Output the [X, Y] coordinate of the center of the cell containing the given text.  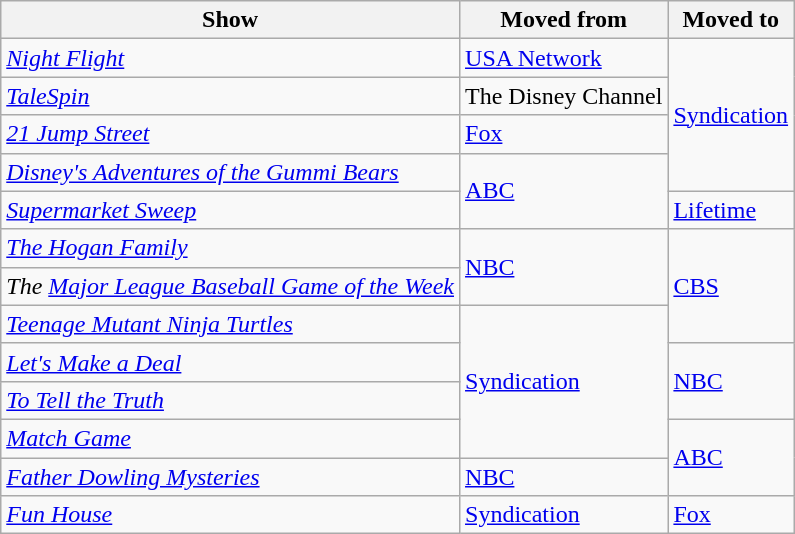
TaleSpin [230, 96]
Father Dowling Mysteries [230, 477]
Moved to [731, 20]
The Major League Baseball Game of the Week [230, 286]
To Tell the Truth [230, 400]
Teenage Mutant Ninja Turtles [230, 324]
Night Flight [230, 58]
Supermarket Sweep [230, 210]
CBS [731, 286]
Fun House [230, 515]
USA Network [564, 58]
Match Game [230, 438]
The Hogan Family [230, 248]
Show [230, 20]
Lifetime [731, 210]
Moved from [564, 20]
Disney's Adventures of the Gummi Bears [230, 172]
21 Jump Street [230, 134]
The Disney Channel [564, 96]
Let's Make a Deal [230, 362]
